Find where the given text appears and provide that cell's center as [x, y] coordinate. 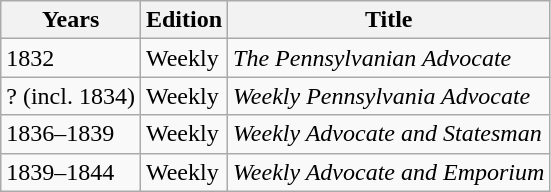
Title [389, 20]
1836–1839 [71, 134]
Weekly Advocate and Emporium [389, 172]
1832 [71, 58]
1839–1844 [71, 172]
Weekly Advocate and Statesman [389, 134]
The Pennsylvanian Advocate [389, 58]
Weekly Pennsylvania Advocate [389, 96]
? (incl. 1834) [71, 96]
Years [71, 20]
Edition [184, 20]
